For the text-containing cell, return its midpoint in (X, Y) coordinate format. 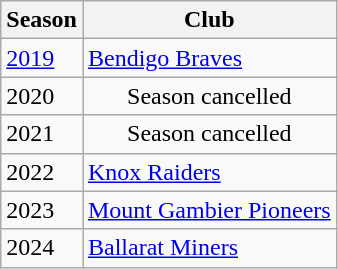
Ballarat Miners (209, 248)
2020 (42, 96)
2024 (42, 248)
Season (42, 20)
2019 (42, 58)
2021 (42, 134)
Club (209, 20)
Knox Raiders (209, 172)
Bendigo Braves (209, 58)
2023 (42, 210)
Mount Gambier Pioneers (209, 210)
2022 (42, 172)
